Capture the cell that displays the provided text and extract its [x, y] central coordinate. 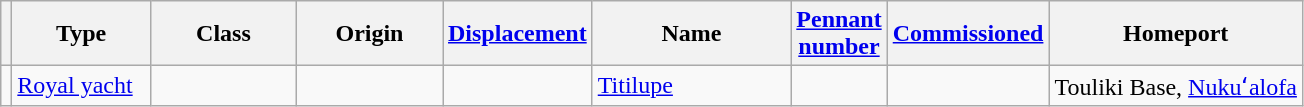
Touliki Base, Nukuʻalofa [1176, 86]
Name [692, 34]
Homeport [1176, 34]
Pennant number [839, 34]
Displacement [517, 34]
Type [82, 34]
Origin [369, 34]
Class [223, 34]
Commissioned [968, 34]
Royal yacht [82, 86]
Titilupe [692, 86]
